Pinpoint the cell where the given text exists, returning its [x, y] midpoint coordinate. 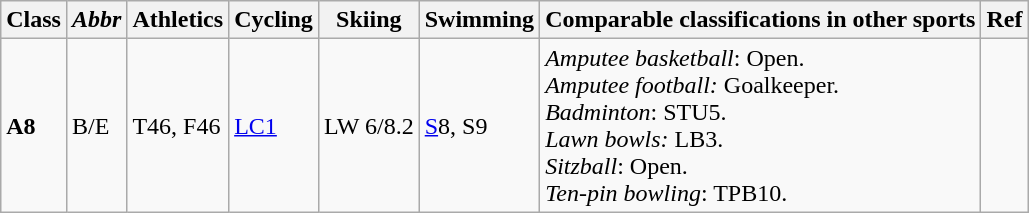
LW 6/8.2 [368, 126]
Class [34, 20]
Cycling [274, 20]
Skiing [368, 20]
B/E [96, 126]
Ref [1004, 20]
A8 [34, 126]
T46, F46 [178, 126]
S8, S9 [479, 126]
Abbr [96, 20]
Comparable classifications in other sports [760, 20]
Athletics [178, 20]
Swimming [479, 20]
Amputee basketball: Open.Amputee football: Goalkeeper.Badminton: STU5.Lawn bowls: LB3.Sitzball: Open.Ten-pin bowling: TPB10. [760, 126]
LC1 [274, 126]
